Determine the (X, Y) coordinate at the center of the cell enclosing the given text.  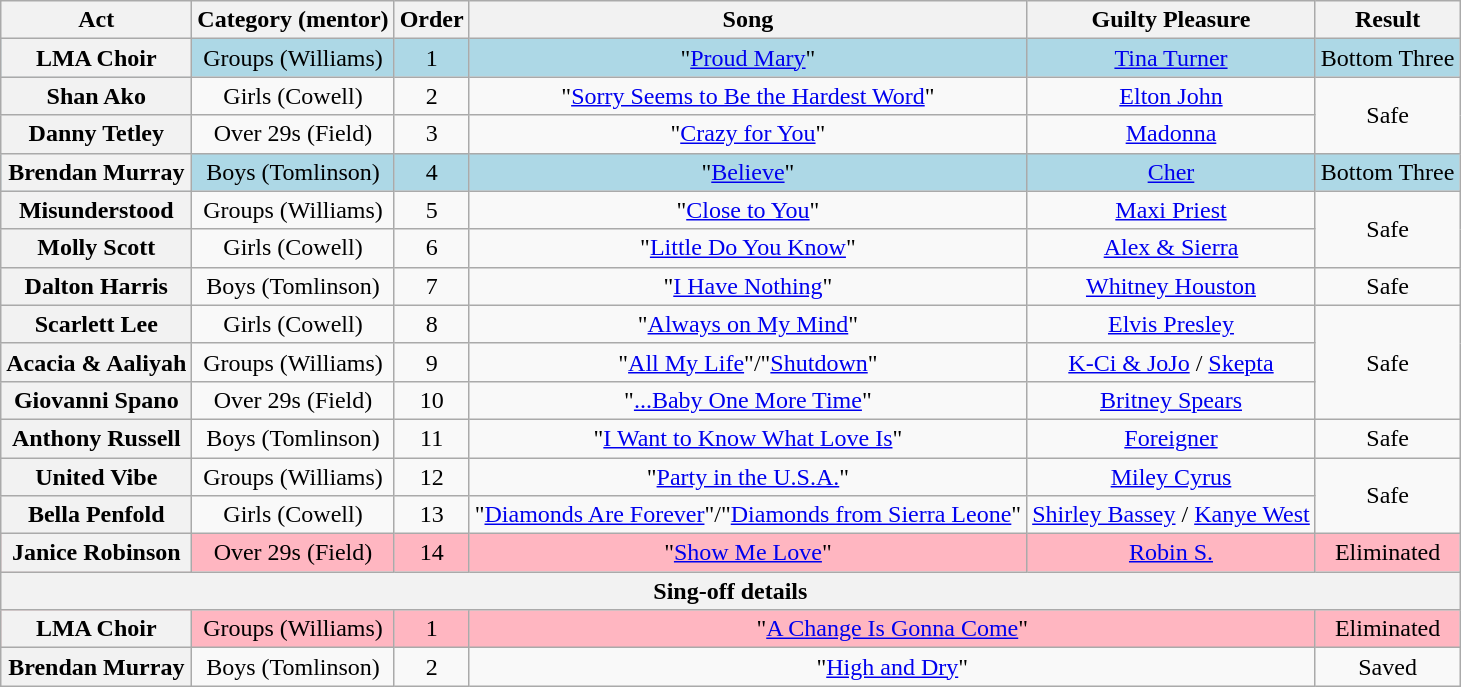
"Show Me Love" (748, 553)
Janice Robinson (96, 553)
Anthony Russell (96, 438)
4 (432, 172)
Order (432, 20)
United Vibe (96, 477)
"I Have Nothing" (748, 286)
"Believe" (748, 172)
Misunderstood (96, 210)
Miley Cyrus (1172, 477)
Elvis Presley (1172, 324)
"Diamonds Are Forever"/"Diamonds from Sierra Leone" (748, 515)
Robin S. (1172, 553)
Maxi Priest (1172, 210)
9 (432, 362)
"Proud Mary" (748, 58)
5 (432, 210)
Shirley Bassey / Kanye West (1172, 515)
Category (mentor) (293, 20)
Dalton Harris (96, 286)
13 (432, 515)
Danny Tetley (96, 134)
Act (96, 20)
Acacia & Aaliyah (96, 362)
"Crazy for You" (748, 134)
3 (432, 134)
Whitney Houston (1172, 286)
"...Baby One More Time" (748, 400)
"High and Dry" (892, 667)
"Little Do You Know" (748, 248)
Song (748, 20)
Madonna (1172, 134)
K-Ci & JoJo / Skepta (1172, 362)
8 (432, 324)
Guilty Pleasure (1172, 20)
Alex & Sierra (1172, 248)
"I Want to Know What Love Is" (748, 438)
7 (432, 286)
10 (432, 400)
14 (432, 553)
6 (432, 248)
"A Change Is Gonna Come" (892, 629)
12 (432, 477)
Giovanni Spano (96, 400)
Shan Ako (96, 96)
Molly Scott (96, 248)
"Always on My Mind" (748, 324)
"All My Life"/"Shutdown" (748, 362)
Saved (1388, 667)
Bella Penfold (96, 515)
Scarlett Lee (96, 324)
Tina Turner (1172, 58)
Britney Spears (1172, 400)
11 (432, 438)
"Party in the U.S.A." (748, 477)
"Close to You" (748, 210)
Cher (1172, 172)
"Sorry Seems to Be the Hardest Word" (748, 96)
Foreigner (1172, 438)
Elton John (1172, 96)
Sing-off details (730, 591)
Result (1388, 20)
